Return [x, y] of the center of cell containing provided text 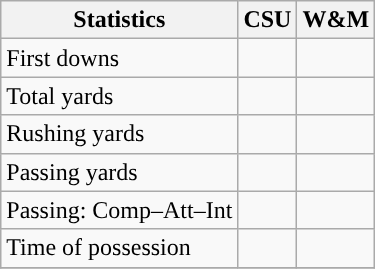
Total yards [120, 96]
Time of possession [120, 248]
Statistics [120, 20]
W&M [336, 20]
Passing yards [120, 172]
Rushing yards [120, 134]
Passing: Comp–Att–Int [120, 210]
CSU [268, 20]
First downs [120, 58]
